Return the (X, Y) coordinate for the center point of the cell that contains the specified text.  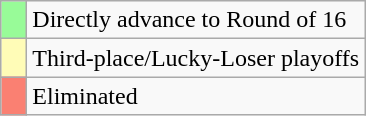
Directly advance to Round of 16 (196, 20)
Eliminated (196, 96)
Third-place/Lucky-Loser playoffs (196, 58)
